For the text-containing cell, return its midpoint in (x, y) coordinate format. 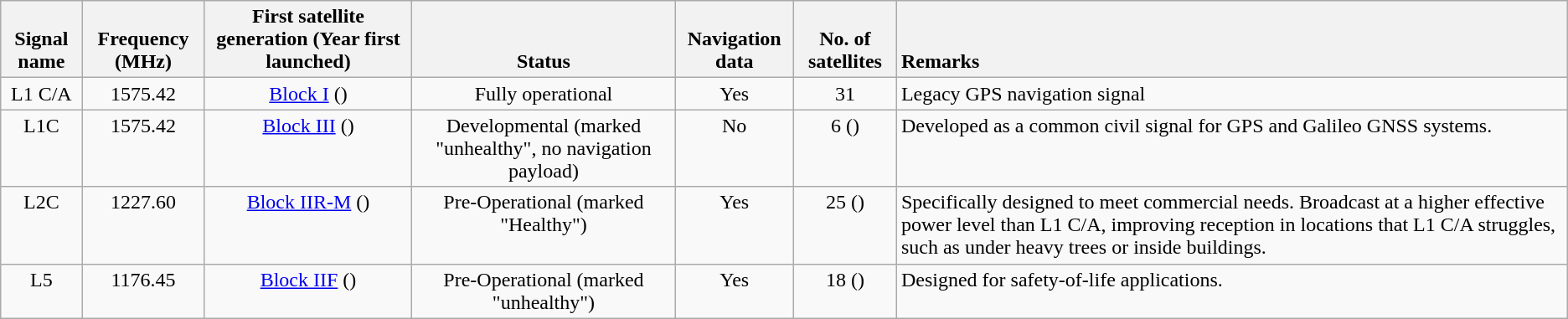
L1C (42, 148)
Block IIF () (308, 291)
1176.45 (143, 291)
Status (544, 39)
6 () (844, 148)
Remarks (1231, 39)
Pre-Operational (marked "unhealthy") (544, 291)
L2C (42, 225)
18 () (844, 291)
Developmental (marked "unhealthy", no navigation payload) (544, 148)
Block IIR-M () (308, 225)
25 () (844, 225)
First satellite generation (Year first launched) (308, 39)
31 (844, 94)
No. of satellites (844, 39)
Signal name (42, 39)
Block I () (308, 94)
No (734, 148)
L5 (42, 291)
Pre-Operational (marked "Healthy") (544, 225)
Navigation data (734, 39)
Frequency (MHz) (143, 39)
Fully operational (544, 94)
L1 C/A (42, 94)
Designed for safety-of-life applications. (1231, 291)
1227.60 (143, 225)
Legacy GPS navigation signal (1231, 94)
Developed as a common civil signal for GPS and Galileo GNSS systems. (1231, 148)
Block III () (308, 148)
